From the cell containing the given text, extract its center point as [X, Y] coordinate. 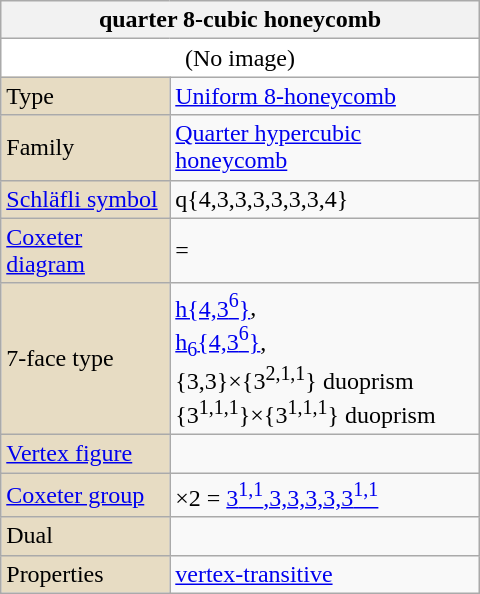
h{4,36}, h6{4,36}, {3,3}×{32,1,1} duoprism{31,1,1}×{31,1,1} duoprism [324, 358]
Uniform 8-honeycomb [324, 96]
quarter 8-cubic honeycomb [240, 20]
Type [86, 96]
(No image) [240, 58]
Dual [86, 536]
Family [86, 148]
Schläfli symbol [86, 199]
= [324, 250]
Vertex figure [86, 453]
vertex-transitive [324, 574]
×2 = 31,1,3,3,3,3,31,1 [324, 494]
7-face type [86, 358]
Properties [86, 574]
Quarter hypercubic honeycomb [324, 148]
Coxeter diagram [86, 250]
q{4,3,3,3,3,3,3,4} [324, 199]
Coxeter group [86, 494]
